For the text-containing cell, return its midpoint in (X, Y) coordinate format. 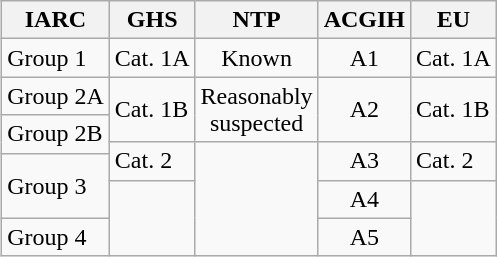
Group 2A (56, 96)
IARC (56, 20)
NTP (256, 20)
A2 (364, 110)
Group 2B (56, 134)
Known (256, 58)
A5 (364, 237)
GHS (152, 20)
A1 (364, 58)
Group 4 (56, 237)
Group 1 (56, 58)
Reasonablysuspected (256, 110)
Group 3 (56, 186)
A4 (364, 199)
ACGIH (364, 20)
A3 (364, 161)
EU (454, 20)
